Extract the [x, y] coordinate from the center of the cell holding the provided text.  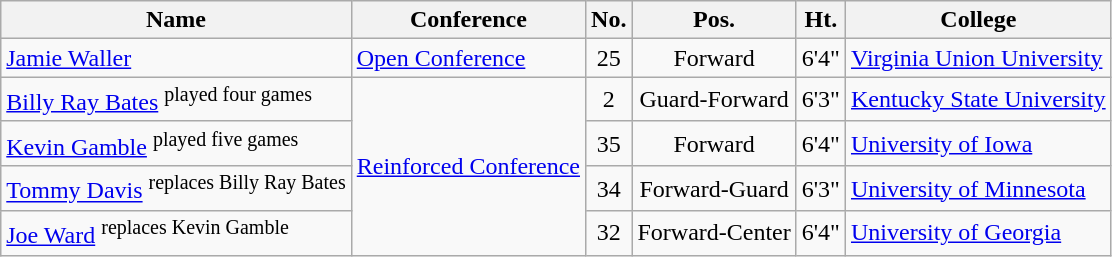
Kentucky State University [978, 100]
Jamie Waller [176, 58]
35 [609, 144]
34 [609, 188]
Guard-Forward [714, 100]
Virginia Union University [978, 58]
University of Iowa [978, 144]
Open Conference [468, 58]
Conference [468, 20]
25 [609, 58]
Tommy Davis replaces Billy Ray Bates [176, 188]
Forward-Guard [714, 188]
Reinforced Conference [468, 166]
2 [609, 100]
Pos. [714, 20]
32 [609, 234]
Joe Ward replaces Kevin Gamble [176, 234]
College [978, 20]
Forward-Center [714, 234]
No. [609, 20]
Kevin Gamble played five games [176, 144]
Ht. [820, 20]
Billy Ray Bates played four games [176, 100]
Name [176, 20]
University of Minnesota [978, 188]
University of Georgia [978, 234]
